Extract the [X, Y] coordinate from the center of the cell holding the provided text.  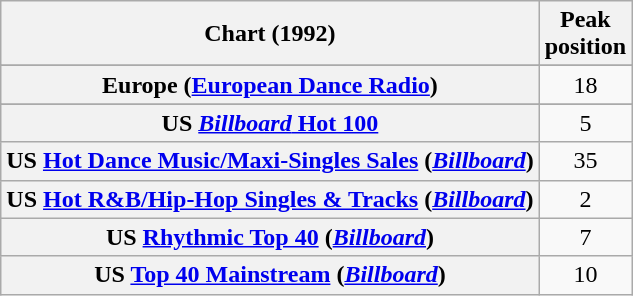
35 [585, 161]
Peakposition [585, 34]
18 [585, 85]
US Hot Dance Music/Maxi-Singles Sales (Billboard) [270, 161]
2 [585, 199]
US Rhythmic Top 40 (Billboard) [270, 237]
Europe (European Dance Radio) [270, 85]
US Top 40 Mainstream (Billboard) [270, 275]
7 [585, 237]
Chart (1992) [270, 34]
US Billboard Hot 100 [270, 123]
5 [585, 123]
US Hot R&B/Hip-Hop Singles & Tracks (Billboard) [270, 199]
10 [585, 275]
